For the text-containing cell, return its midpoint in (X, Y) coordinate format. 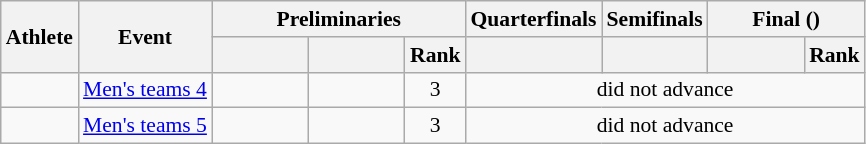
Event (145, 36)
Final () (786, 19)
Semifinals (655, 19)
Athlete (40, 36)
Quarterfinals (534, 19)
Preliminaries (339, 19)
Men's teams 5 (145, 126)
Men's teams 4 (145, 90)
